Output the [X, Y] coordinate of the center of the cell containing the given text.  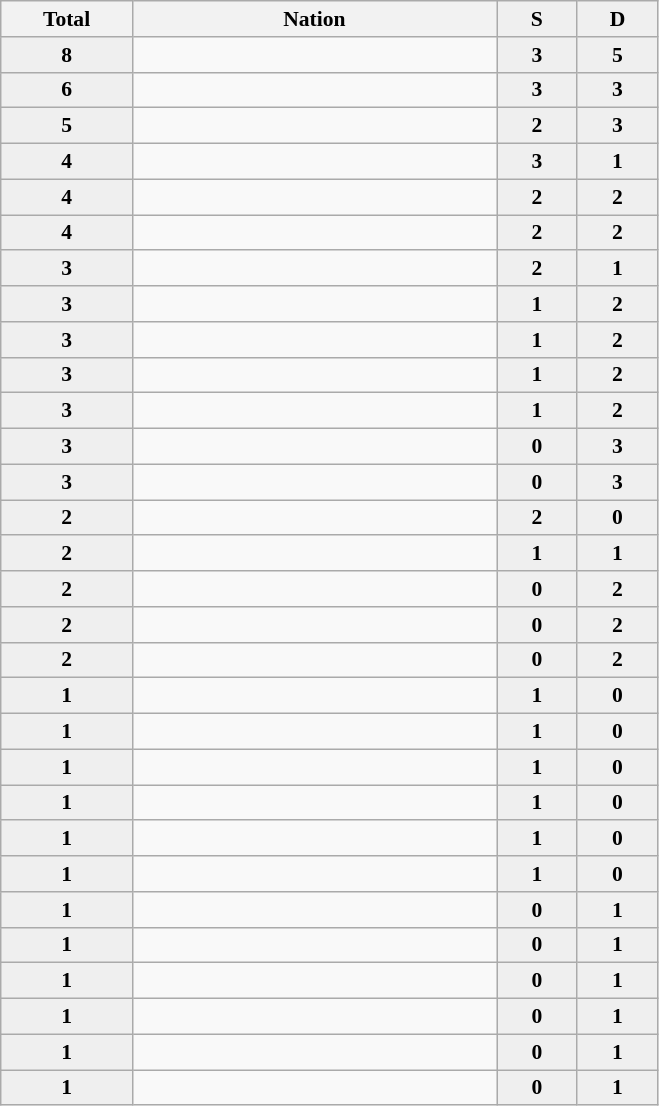
S [536, 19]
Nation [314, 19]
6 [67, 90]
8 [67, 55]
D [618, 19]
Total [67, 19]
